Identify which cell holds the provided text, then report its (x, y) central coordinate. 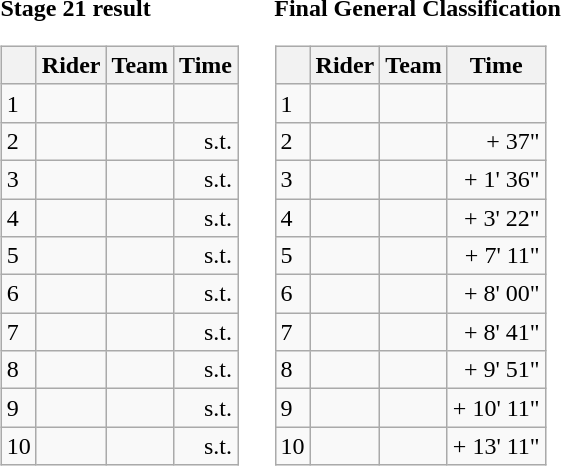
+ 10' 11" (496, 408)
+ 37" (496, 141)
+ 1' 36" (496, 179)
+ 3' 22" (496, 217)
+ 8' 00" (496, 294)
+ 7' 11" (496, 256)
+ 13' 11" (496, 446)
+ 9' 51" (496, 370)
+ 8' 41" (496, 332)
